Output the (x, y) coordinate of the center of the cell containing the given text.  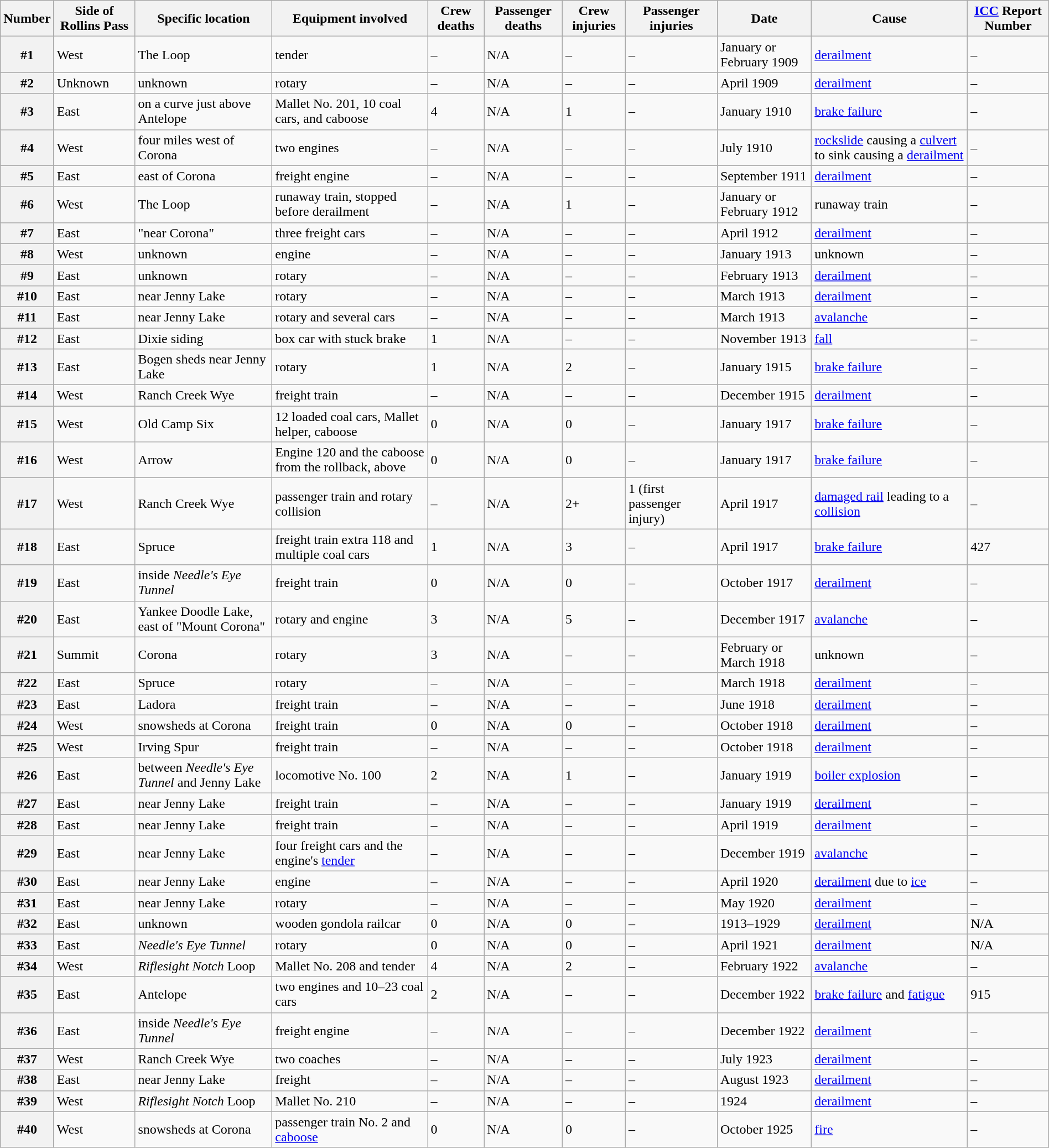
#18 (27, 547)
#32 (27, 924)
#34 (27, 966)
#24 (27, 725)
Crew deaths (456, 19)
#13 (27, 367)
Needle's Eye Tunnel (204, 945)
February 1922 (764, 966)
1924 (764, 1101)
1913–1929 (764, 924)
#8 (27, 254)
#11 (27, 317)
#40 (27, 1130)
December 1917 (764, 619)
Cause (890, 19)
#10 (27, 296)
February or March 1918 (764, 655)
Equipment involved (350, 19)
Antelope (204, 995)
#39 (27, 1101)
Old Camp Six (204, 424)
freight (350, 1080)
two coaches (350, 1059)
November 1913 (764, 338)
#35 (27, 995)
boiler explosion (890, 775)
runaway train, stopped before derailment (350, 205)
January or February 1912 (764, 205)
1 (first passenger injury) (671, 503)
Engine 120 and the caboose from the rollback, above (350, 460)
Passenger injuries (671, 19)
July 1910 (764, 147)
October 1917 (764, 583)
Yankee Doodle Lake, east of "Mount Corona" (204, 619)
Number (27, 19)
freight train extra 118 and multiple coal cars (350, 547)
damaged rail leading to a collision (890, 503)
two engines (350, 147)
#9 (27, 275)
#37 (27, 1059)
#31 (27, 903)
#15 (27, 424)
January 1913 (764, 254)
December 1919 (764, 853)
July 1923 (764, 1059)
August 1923 (764, 1080)
Mallet No. 208 and tender (350, 966)
#30 (27, 882)
Bogen sheds near Jenny Lake (204, 367)
between Needle's Eye Tunnel and Jenny Lake (204, 775)
fall (890, 338)
#6 (27, 205)
#1 (27, 54)
#3 (27, 112)
January 1910 (764, 112)
runaway train (890, 205)
5 (594, 619)
Arrow (204, 460)
rockslide causing a culvert to sink causing a derailment (890, 147)
#5 (27, 176)
#23 (27, 704)
#16 (27, 460)
#4 (27, 147)
April 1920 (764, 882)
#17 (27, 503)
March 1918 (764, 683)
three freight cars (350, 233)
locomotive No. 100 (350, 775)
May 1920 (764, 903)
#22 (27, 683)
#7 (27, 233)
passenger train No. 2 and caboose (350, 1130)
fire (890, 1130)
on a curve just above Antelope (204, 112)
#38 (27, 1080)
#29 (27, 853)
April 1909 (764, 83)
#2 (27, 83)
Irving Spur (204, 746)
April 1919 (764, 825)
January 1915 (764, 367)
Mallet No. 210 (350, 1101)
Dixie siding (204, 338)
Summit (94, 655)
October 1925 (764, 1130)
Side of Rollins Pass (94, 19)
February 1913 (764, 275)
four freight cars and the engine's tender (350, 853)
Crew injuries (594, 19)
#33 (27, 945)
Unknown (94, 83)
#20 (27, 619)
December 1915 (764, 396)
915 (1008, 995)
passenger train and rotary collision (350, 503)
four miles west of Corona (204, 147)
box car with stuck brake (350, 338)
rotary and several cars (350, 317)
east of Corona (204, 176)
April 1921 (764, 945)
rotary and engine (350, 619)
September 1911 (764, 176)
wooden gondola railcar (350, 924)
#12 (27, 338)
427 (1008, 547)
#36 (27, 1030)
#27 (27, 803)
January or February 1909 (764, 54)
#26 (27, 775)
Date (764, 19)
#21 (27, 655)
brake failure and fatigue (890, 995)
tender (350, 54)
June 1918 (764, 704)
#19 (27, 583)
#25 (27, 746)
April 1912 (764, 233)
Corona (204, 655)
2+ (594, 503)
#28 (27, 825)
#14 (27, 396)
two engines and 10–23 coal cars (350, 995)
Specific location (204, 19)
ICC Report Number (1008, 19)
"near Corona" (204, 233)
Mallet No. 201, 10 coal cars, and caboose (350, 112)
Passenger deaths (523, 19)
derailment due to ice (890, 882)
Ladora (204, 704)
12 loaded coal cars, Mallet helper, caboose (350, 424)
